Detect which cell encompasses the target text, then output its (X, Y) center coordinate. 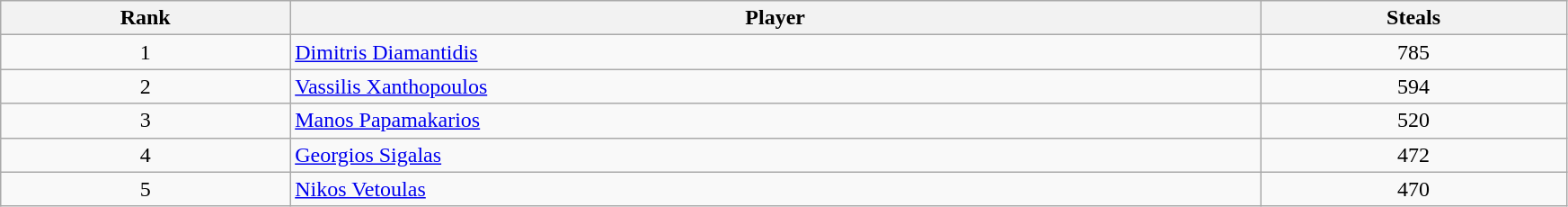
4 (146, 155)
Manos Papamakarios (775, 121)
Nikos Vetoulas (775, 189)
3 (146, 121)
594 (1414, 86)
785 (1414, 52)
Rank (146, 18)
Dimitris Diamantidis (775, 52)
1 (146, 52)
Steals (1414, 18)
520 (1414, 121)
Vassilis Xanthopoulos (775, 86)
472 (1414, 155)
5 (146, 189)
Georgios Sigalas (775, 155)
470 (1414, 189)
2 (146, 86)
Player (775, 18)
